Provide the (X, Y) coordinate of the cell's center where the given text is located.  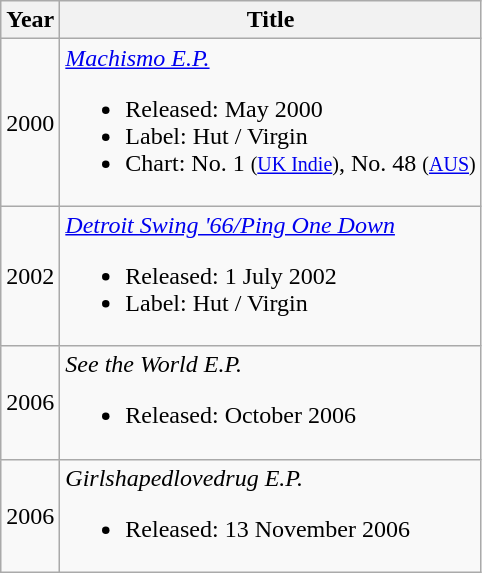
See the World E.P.Released: October 2006 (270, 402)
2000 (30, 122)
Title (270, 20)
2002 (30, 276)
Machismo E.P.Released: May 2000Label: Hut / VirginChart: No. 1 (UK Indie), No. 48 (AUS) (270, 122)
Year (30, 20)
Detroit Swing '66/Ping One DownReleased: 1 July 2002Label: Hut / Virgin (270, 276)
Girlshapedlovedrug E.P.Released: 13 November 2006 (270, 516)
